Capture the cell that displays the provided text and extract its (x, y) central coordinate. 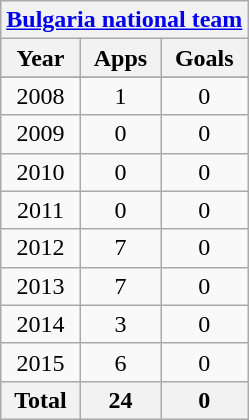
Bulgaria national team (124, 20)
2011 (40, 210)
1 (120, 96)
2012 (40, 248)
Year (40, 58)
Goals (204, 58)
24 (120, 400)
2015 (40, 362)
Total (40, 400)
2013 (40, 286)
2010 (40, 172)
Apps (120, 58)
2008 (40, 96)
2009 (40, 134)
3 (120, 324)
2014 (40, 324)
6 (120, 362)
